Scan for the cell matching the given text and deliver its [X, Y] coordinate at center. 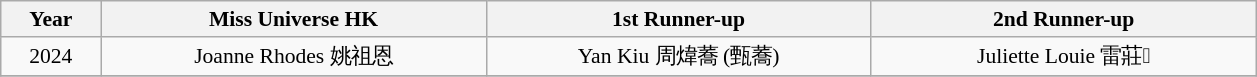
2024 [51, 56]
1st Runner-up [678, 19]
Miss Universe HK [294, 19]
Year [51, 19]
Joanne Rhodes 姚祖恩 [294, 56]
Yan Kiu 周煒蕎 (甄蕎) [678, 56]
2nd Runner-up [1064, 19]
Juliette Louie 雷莊𠒇 [1064, 56]
